Locate the cell with the specified text and output its [x, y] center coordinate. 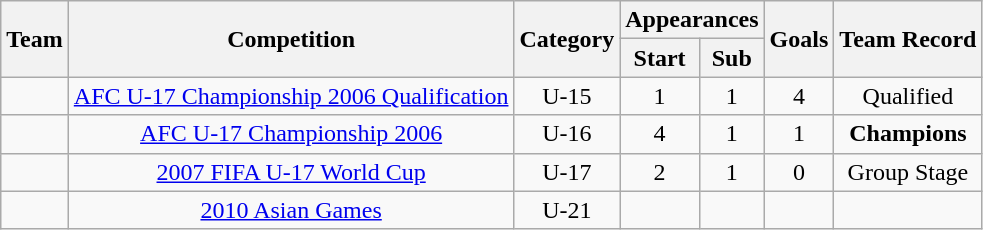
Sub [732, 58]
Goals [799, 39]
Appearances [692, 20]
Category [567, 39]
2010 Asian Games [291, 210]
Team [35, 39]
2007 FIFA U-17 World Cup [291, 172]
U-15 [567, 96]
Competition [291, 39]
U-16 [567, 134]
Champions [908, 134]
Qualified [908, 96]
Group Stage [908, 172]
Team Record [908, 39]
Start [660, 58]
U-21 [567, 210]
AFC U-17 Championship 2006 [291, 134]
U-17 [567, 172]
AFC U-17 Championship 2006 Qualification [291, 96]
0 [799, 172]
2 [660, 172]
